Provide the [X, Y] coordinate of the cell's center where the given text is located.  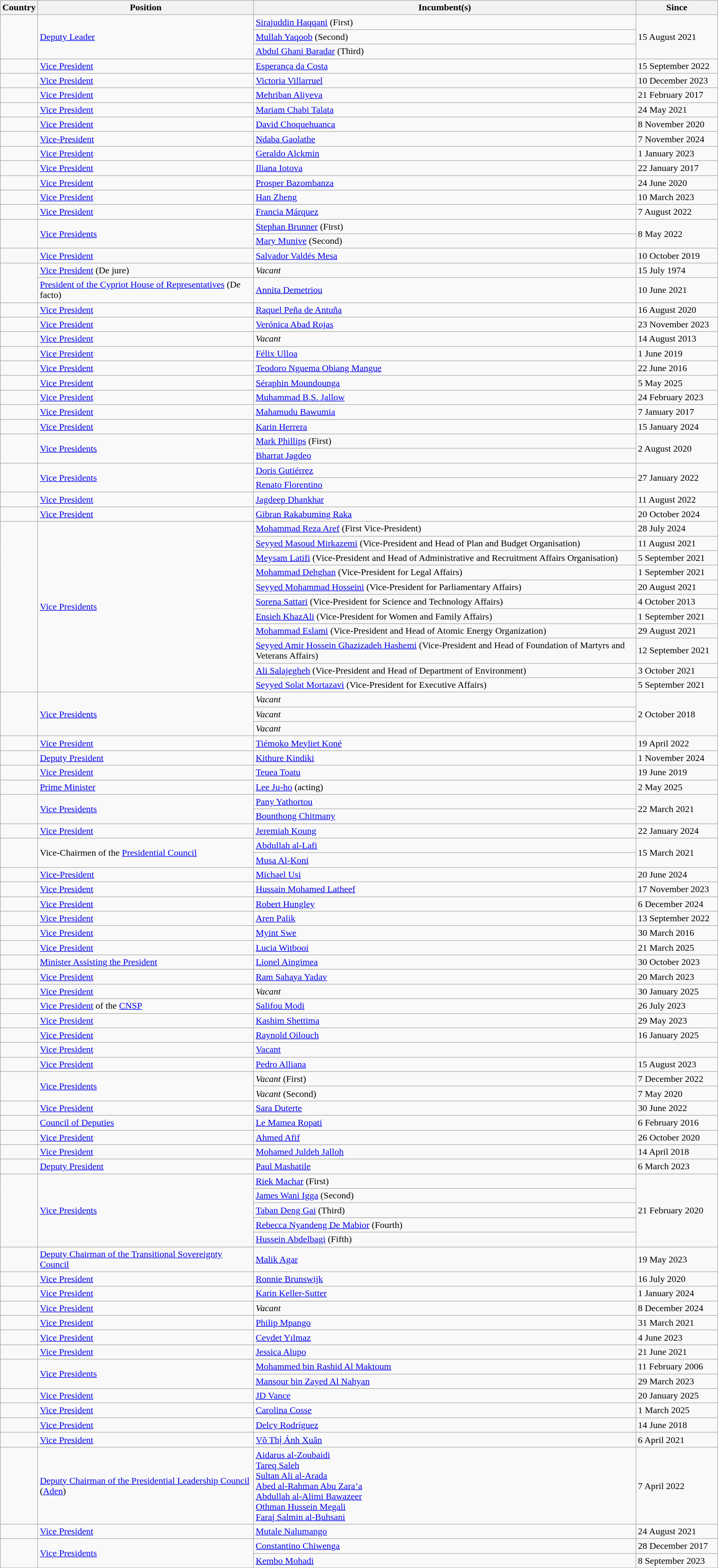
Lionel Aingimea [445, 962]
Prosper Bazombanza [445, 183]
Stephan Brunner (First) [445, 227]
Mariam Chabi Talata [445, 110]
1 January 2023 [677, 153]
Doris Gutiérrez [445, 470]
19 June 2019 [677, 772]
Mark Phillips (First) [445, 441]
24 August 2021 [677, 1531]
Salvador Valdés Mesa [445, 256]
7 April 2022 [677, 1486]
14 April 2018 [677, 1152]
20 January 2025 [677, 1396]
15 March 2021 [677, 853]
7 May 2020 [677, 1093]
16 August 2020 [677, 310]
Mansour bin Zayed Al Nahyan [445, 1381]
22 January 2017 [677, 168]
2 May 2025 [677, 787]
Taban Deng Gai (Third) [445, 1210]
Tiémoko Meyliet Koné [445, 743]
Teuea Toatu [445, 772]
11 August 2022 [677, 500]
Ahmed Afif [445, 1137]
1 June 2019 [677, 353]
Teodoro Nguema Obiang Mangue [445, 368]
22 January 2024 [677, 831]
Mahamudu Bawumia [445, 412]
Séraphin Moundounga [445, 383]
Renato Florentino [445, 485]
22 March 2021 [677, 809]
30 October 2023 [677, 962]
1 January 2024 [677, 1294]
5 May 2025 [677, 383]
JD Vance [445, 1396]
21 February 2020 [677, 1210]
19 May 2023 [677, 1259]
8 December 2024 [677, 1308]
Vacant (Second) [445, 1093]
21 February 2017 [677, 95]
1 November 2024 [677, 758]
Lucia Witbooi [445, 948]
Cevdet Yılmaz [445, 1337]
Pany Yathortou [445, 802]
Philip Mpango [445, 1323]
22 June 2016 [677, 368]
24 February 2023 [677, 397]
15 August 2021 [677, 37]
Geraldo Alckmin [445, 153]
Meysam Latifi (Vice-President and Head of Administrative and Recruitment Affairs Organisation) [445, 558]
29 May 2023 [677, 1021]
Bounthong Chitmany [445, 816]
Ali Salajegheh (Vice-President and Head of Department of Environment) [445, 671]
Félix Ulloa [445, 353]
Michael Usi [445, 874]
Karin Keller-Sutter [445, 1294]
20 March 2023 [677, 977]
Deputy Leader [146, 37]
16 July 2020 [677, 1279]
Pedro Alliana [445, 1064]
Aidarus al-ZoubaidiTareq SalehSultan Ali al-AradaAbed al-Rahman Abu Zara’aAbdullah al-Alimi BawazeerOthman Hussein MegaliFaraj Salmin al-Buhsani [445, 1486]
Rebecca Nyandeng De Mabior (Fourth) [445, 1225]
Mary Munive (Second) [445, 241]
Country [19, 8]
Verónica Abad Rojas [445, 324]
Raynold Oilouch [445, 1035]
20 August 2021 [677, 587]
8 September 2023 [677, 1561]
Aren Palik [445, 919]
Jessica Alupo [445, 1352]
6 December 2024 [677, 904]
Since [677, 8]
1 March 2025 [677, 1410]
Deputy Chairman of the Transitional Sovereignty Council [146, 1259]
30 January 2025 [677, 991]
26 October 2020 [677, 1137]
Muhammad B.S. Jallow [445, 397]
Jagdeep Dhankhar [445, 500]
David Choquehuanca [445, 124]
Malik Agar [445, 1259]
23 November 2023 [677, 324]
Mohammad Eslami (Vice-President and Head of Atomic Energy Organization) [445, 631]
Jeremiah Koung [445, 831]
20 October 2024 [677, 514]
14 June 2018 [677, 1425]
Vice President of the CNSP [146, 1006]
Mohammed bin Rashid Al Maktoum [445, 1366]
10 June 2021 [677, 290]
Raquel Peña de Antuña [445, 310]
Seyyed Masoud Mirkazemi (Vice-President and Head of Plan and Budget Organisation) [445, 543]
31 March 2021 [677, 1323]
20 June 2024 [677, 874]
Vice President (De jure) [146, 270]
James Wani Igga (Second) [445, 1196]
15 July 1974 [677, 270]
7 November 2024 [677, 139]
2 October 2018 [677, 714]
Hussain Mohamed Latheef [445, 889]
Seyyed Mohammad Hosseini (Vice-President for Parliamentary Affairs) [445, 587]
11 August 2021 [677, 543]
Francia Márquez [445, 212]
Mohammad Dehghan (Vice-President for Legal Affairs) [445, 572]
21 March 2025 [677, 948]
Paul Mashatile [445, 1167]
2 August 2020 [677, 449]
14 August 2013 [677, 339]
6 February 2016 [677, 1123]
Annita Demetriou [445, 290]
Delcy Rodríguez [445, 1425]
19 April 2022 [677, 743]
12 September 2021 [677, 650]
Ensieh KhazAli (Vice-President for Women and Family Affairs) [445, 616]
Position [146, 8]
Constantino Chiwenga [445, 1546]
Esperança da Costa [445, 66]
Abdul Ghani Baradar (Third) [445, 51]
7 December 2022 [677, 1079]
6 March 2023 [677, 1167]
Myint Swe [445, 933]
Prime Minister [146, 787]
Sara Duterte [445, 1108]
Ram Sahaya Yadav [445, 977]
16 January 2025 [677, 1035]
Seyyed Solat Mortazavi (Vice-President for Executive Affairs) [445, 685]
24 June 2020 [677, 183]
Musa Al-Koni [445, 860]
Ndaba Gaolathe [445, 139]
Mehriban Aliyeva [445, 95]
3 October 2021 [677, 671]
21 June 2021 [677, 1352]
Gibran Rakabuming Raka [445, 514]
11 February 2006 [677, 1366]
15 January 2024 [677, 427]
Robert Hungley [445, 904]
28 July 2024 [677, 529]
8 May 2022 [677, 234]
13 September 2022 [677, 919]
Karin Herrera [445, 427]
29 August 2021 [677, 631]
8 November 2020 [677, 124]
4 June 2023 [677, 1337]
Bharrat Jagdeo [445, 456]
Incumbent(s) [445, 8]
10 October 2019 [677, 256]
4 October 2013 [677, 602]
Kashim Shettima [445, 1021]
Salifou Modi [445, 1006]
Sirajuddin Haqqani (First) [445, 22]
15 August 2023 [677, 1064]
17 November 2023 [677, 889]
Lee Ju-ho (acting) [445, 787]
6 April 2021 [677, 1440]
Riek Machar (First) [445, 1181]
10 March 2023 [677, 197]
President of the Cypriot House of Representatives (De facto) [146, 290]
Ronnie Brunswijk [445, 1279]
7 August 2022 [677, 212]
7 January 2017 [677, 412]
10 December 2023 [677, 81]
30 June 2022 [677, 1108]
Minister Assisting the President [146, 962]
27 January 2022 [677, 478]
Abdullah al-Lafi [445, 845]
30 March 2016 [677, 933]
Mohammad Reza Aref (First Vice-President) [445, 529]
29 March 2023 [677, 1381]
Hussein Abdelbagi (Fifth) [445, 1239]
Mutale Nalumango [445, 1531]
Han Zheng [445, 197]
Victoria Villarruel [445, 81]
Le Mamea Ropati [445, 1123]
26 July 2023 [677, 1006]
Seyyed Amir Hossein Ghazizadeh Hashemi (Vice-President and Head of Foundation of Martyrs and Veterans Affairs) [445, 650]
Mullah Yaqoob (Second) [445, 37]
Council of Deputies [146, 1123]
24 May 2021 [677, 110]
Iliana Iotova [445, 168]
Deputy Chairman of the Presidential Leadership Council (Aden) [146, 1486]
Võ Thị Ánh Xuân [445, 1440]
Vice-Chairmen of the Presidential Council [146, 853]
Sorena Sattari (Vice-President for Science and Technology Affairs) [445, 602]
Mohamed Juldeh Jalloh [445, 1152]
Kembo Mohadi [445, 1561]
28 December 2017 [677, 1546]
Carolina Cosse [445, 1410]
Vacant (First) [445, 1079]
15 September 2022 [677, 66]
Kithure Kindiki [445, 758]
